Find where the given text appears and provide that cell's center as (X, Y) coordinate. 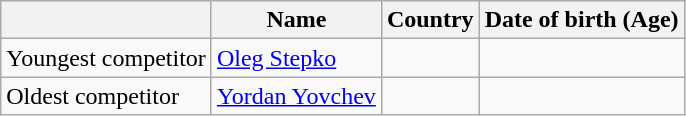
Youngest competitor (106, 58)
Date of birth (Age) (582, 20)
Oldest competitor (106, 96)
Oleg Stepko (296, 58)
Yordan Yovchev (296, 96)
Country (430, 20)
Name (296, 20)
